Capture the cell that displays the provided text and extract its [X, Y] central coordinate. 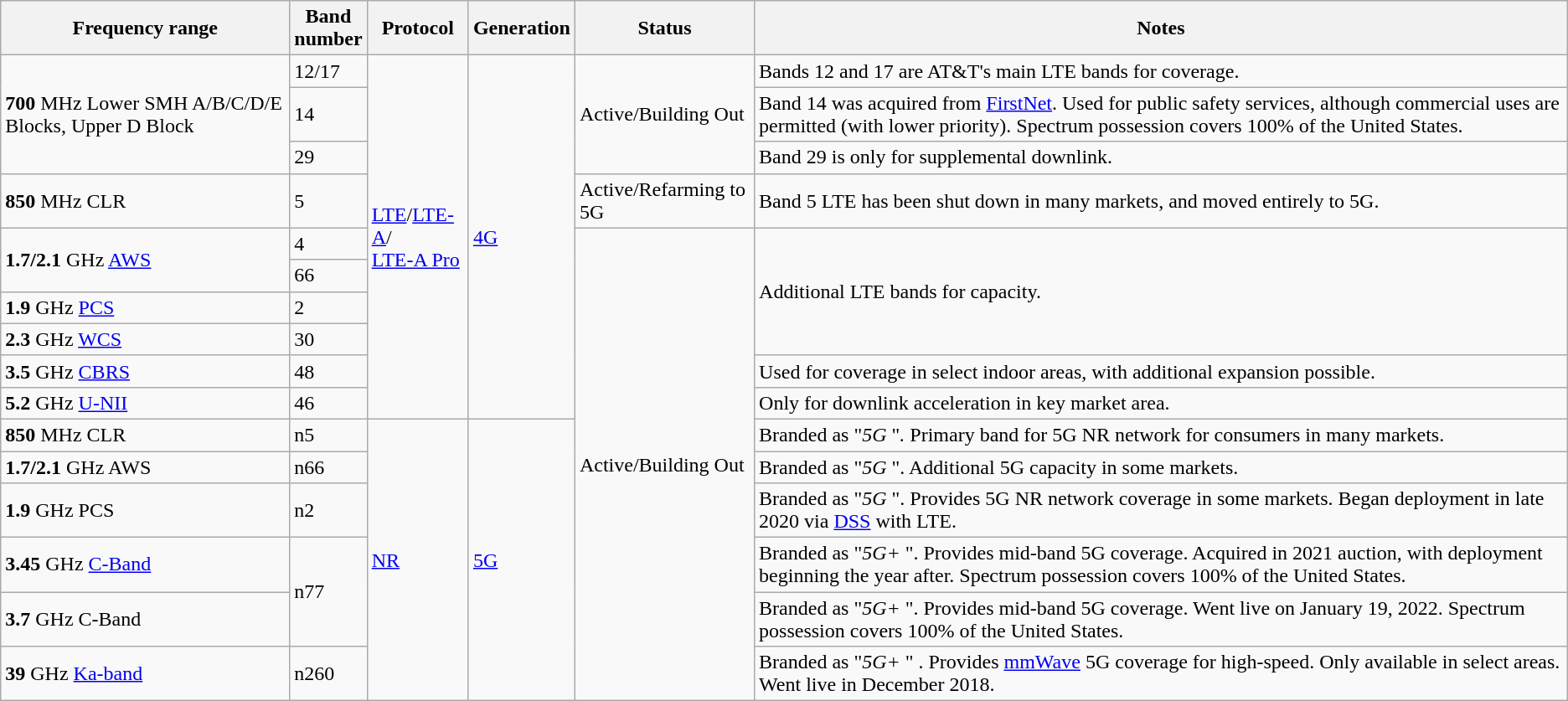
Bands 12 and 17 are AT&T's main LTE bands for coverage. [1161, 71]
4G [521, 238]
Frequency range [146, 28]
3.7 GHz C-Band [146, 620]
Used for coverage in select indoor areas, with additional expansion possible. [1161, 371]
5.2 GHz U-NII [146, 403]
66 [328, 276]
n260 [328, 673]
2.3 GHz WCS [146, 339]
29 [328, 157]
700 MHz Lower SMH A/B/C/D/E Blocks, Upper D Block [146, 114]
Branded as "5G ". Provides 5G NR network coverage in some markets. Began deployment in late 2020 via DSS with LTE. [1161, 511]
Protocol [417, 28]
Branded as "5G ". Primary band for 5G NR network for consumers in many markets. [1161, 435]
4 [328, 244]
Additional LTE bands for capacity. [1161, 291]
2 [328, 307]
3.5 GHz CBRS [146, 371]
Status [664, 28]
Branded as "5G ". Additional 5G capacity in some markets. [1161, 466]
Band number [328, 28]
46 [328, 403]
Band 5 LTE has been shut down in many markets, and moved entirely to 5G. [1161, 201]
5G [521, 559]
Active/Refarming to 5G [664, 201]
n77 [328, 592]
n2 [328, 511]
LTE/LTE-A/LTE-A Pro [417, 238]
14 [328, 114]
48 [328, 371]
n66 [328, 466]
Notes [1161, 28]
3.45 GHz C-Band [146, 564]
Only for downlink acceleration in key market area. [1161, 403]
39 GHz Ka-band [146, 673]
Band 29 is only for supplemental downlink. [1161, 157]
NR [417, 559]
30 [328, 339]
12/17 [328, 71]
Branded as "5G+ " . Provides mmWave 5G coverage for high-speed. Only available in select areas. Went live in December 2018. [1161, 673]
5 [328, 201]
Generation [521, 28]
Branded as "5G+ ". Provides mid-band 5G coverage. Went live on January 19, 2022. Spectrum possession covers 100% of the United States. [1161, 620]
n5 [328, 435]
